Extract the [X, Y] coordinate from the center of the cell holding the provided text.  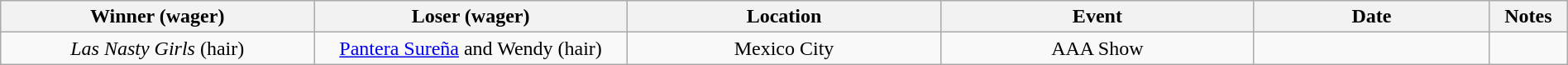
AAA Show [1097, 48]
Winner (wager) [157, 17]
Pantera Sureña and Wendy (hair) [471, 48]
Date [1371, 17]
Las Nasty Girls (hair) [157, 48]
Mexico City [784, 48]
Event [1097, 17]
Loser (wager) [471, 17]
Location [784, 17]
Notes [1528, 17]
